For the text-containing cell, return its midpoint in [X, Y] coordinate format. 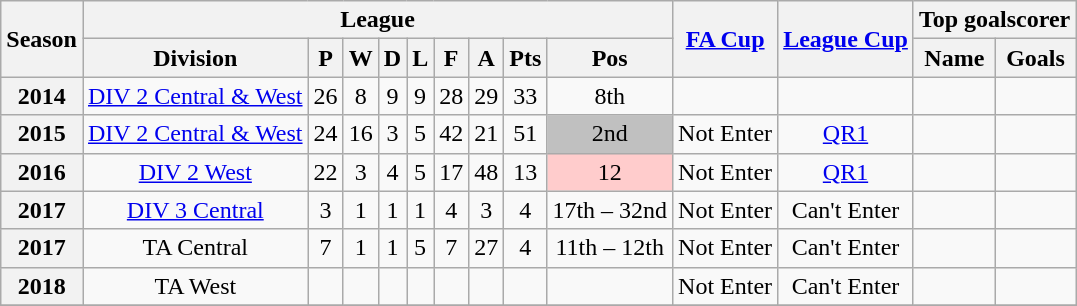
2nd [610, 134]
51 [526, 134]
2014 [42, 96]
W [360, 58]
22 [326, 172]
A [486, 58]
13 [526, 172]
TA Central [195, 248]
48 [486, 172]
17 [452, 172]
26 [326, 96]
42 [452, 134]
16 [360, 134]
D [392, 58]
League Cup [846, 39]
Name [954, 58]
F [452, 58]
33 [526, 96]
28 [452, 96]
Division [195, 58]
Pos [610, 58]
24 [326, 134]
TA West [195, 286]
DIV 3 Central [195, 210]
2015 [42, 134]
Goals [1035, 58]
17th – 32nd [610, 210]
Pts [526, 58]
21 [486, 134]
League [377, 20]
12 [610, 172]
DIV 2 West [195, 172]
8 [360, 96]
8th [610, 96]
29 [486, 96]
L [420, 58]
11th – 12th [610, 248]
27 [486, 248]
2018 [42, 286]
Top goalscorer [994, 20]
FA Cup [726, 39]
P [326, 58]
Season [42, 39]
2016 [42, 172]
